Pinpoint the cell where the given text exists, returning its (x, y) midpoint coordinate. 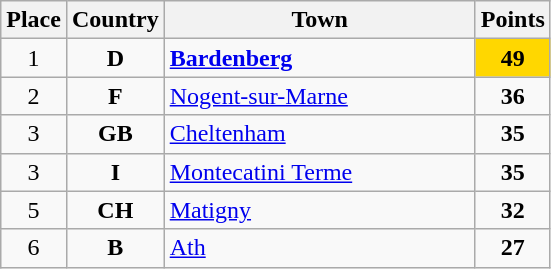
Place (34, 20)
1 (34, 58)
Town (320, 20)
49 (512, 58)
CH (115, 210)
Bardenberg (320, 58)
36 (512, 96)
Country (115, 20)
Ath (320, 248)
Matigny (320, 210)
27 (512, 248)
I (115, 172)
Points (512, 20)
F (115, 96)
GB (115, 134)
Cheltenham (320, 134)
Nogent-sur-Marne (320, 96)
B (115, 248)
5 (34, 210)
Montecatini Terme (320, 172)
D (115, 58)
6 (34, 248)
2 (34, 96)
32 (512, 210)
